Find where the given text appears and provide that cell's center as [X, Y] coordinate. 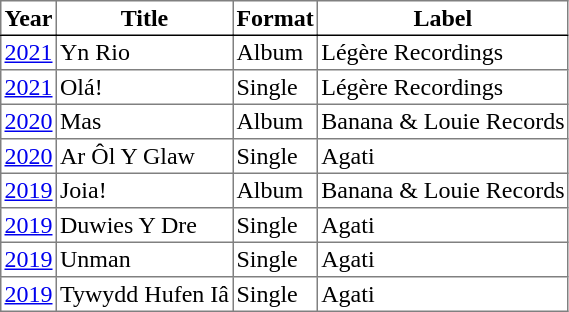
Mas [144, 121]
Joia! [144, 190]
Label [442, 18]
Unman [144, 259]
Title [144, 18]
Format [276, 18]
Olá! [144, 87]
Ar Ôl Y Glaw [144, 156]
Tywydd Hufen Iâ [144, 294]
Year [29, 18]
Yn Rio [144, 52]
Duwies Y Dre [144, 225]
